Identify which cell holds the provided text, then report its [X, Y] central coordinate. 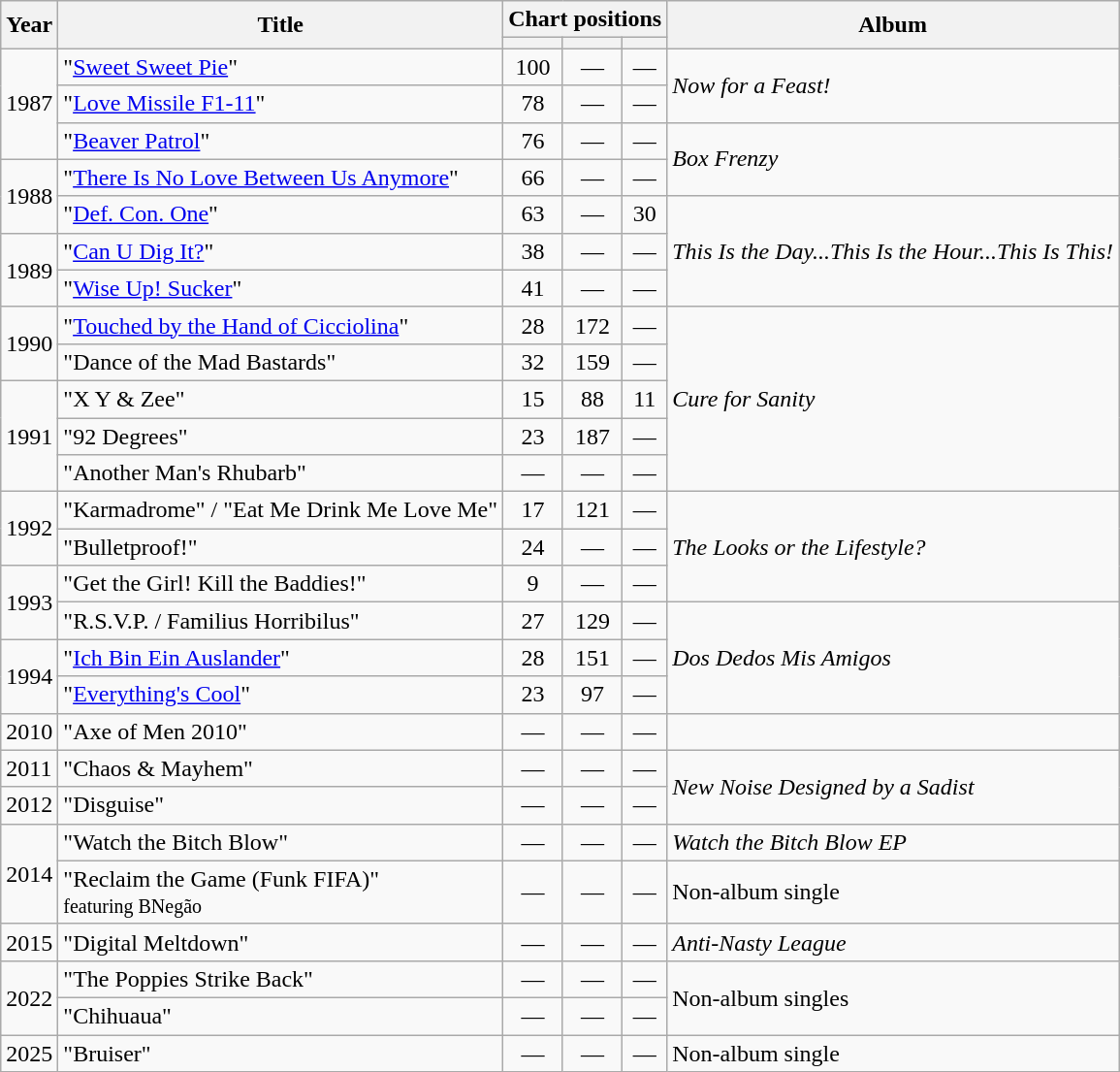
1989 [29, 270]
"Watch the Bitch Blow" [281, 842]
"Reclaim the Game (Funk FIFA)"featuring BNegão [281, 893]
"Can U Dig It?" [281, 251]
76 [533, 141]
15 [533, 399]
Dos Dedos Mis Amigos [893, 658]
187 [592, 436]
9 [533, 584]
"Get the Girl! Kill the Baddies!" [281, 584]
"Dance of the Mad Bastards" [281, 362]
"Ich Bin Ein Auslander" [281, 658]
11 [645, 399]
17 [533, 510]
"Wise Up! Sucker" [281, 288]
41 [533, 288]
"Karmadrome" / "Eat Me Drink Me Love Me" [281, 510]
2012 [29, 805]
"Touched by the Hand of Cicciolina" [281, 325]
"Bruiser" [281, 1053]
88 [592, 399]
This Is the Day...This Is the Hour...This Is This! [893, 251]
"Def. Con. One" [281, 214]
"92 Degrees" [281, 436]
66 [533, 178]
1993 [29, 602]
Year [29, 25]
"Everything's Cool" [281, 695]
The Looks or the Lifestyle? [893, 547]
2025 [29, 1053]
"Bulletproof!" [281, 547]
"There Is No Love Between Us Anymore" [281, 178]
"Another Man's Rhubarb" [281, 473]
24 [533, 547]
Chart positions [586, 19]
Cure for Sanity [893, 399]
"X Y & Zee" [281, 399]
2011 [29, 768]
151 [592, 658]
121 [592, 510]
1994 [29, 676]
1991 [29, 436]
"The Poppies Strike Back" [281, 979]
2014 [29, 873]
1988 [29, 196]
172 [592, 325]
"Chihuaua" [281, 1016]
129 [592, 621]
Watch the Bitch Blow EP [893, 842]
100 [533, 67]
30 [645, 214]
"Chaos & Mayhem" [281, 768]
1990 [29, 343]
New Noise Designed by a Sadist [893, 787]
"Beaver Patrol" [281, 141]
"Axe of Men 2010" [281, 731]
2022 [29, 997]
"Digital Meltdown" [281, 942]
27 [533, 621]
2010 [29, 731]
Now for a Feast! [893, 85]
78 [533, 104]
Box Frenzy [893, 159]
Anti-Nasty League [893, 942]
38 [533, 251]
"Love Missile F1-11" [281, 104]
"Disguise" [281, 805]
159 [592, 362]
"R.S.V.P. / Familius Horribilus" [281, 621]
97 [592, 695]
Non-album singles [893, 997]
63 [533, 214]
"Sweet Sweet Pie" [281, 67]
1992 [29, 529]
2015 [29, 942]
Album [893, 25]
Title [281, 25]
32 [533, 362]
1987 [29, 104]
